Return [x, y] of the center of cell containing provided text 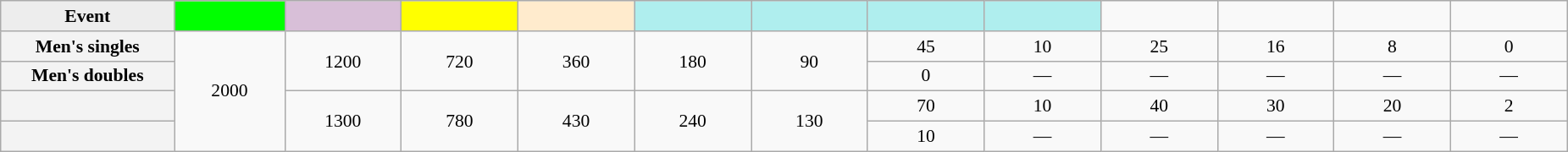
2000 [230, 91]
30 [1276, 106]
240 [693, 122]
20 [1393, 106]
780 [460, 122]
16 [1276, 46]
720 [460, 61]
1200 [343, 61]
Men's singles [88, 46]
70 [926, 106]
130 [809, 122]
430 [576, 122]
360 [576, 61]
45 [926, 46]
90 [809, 61]
1300 [343, 122]
180 [693, 61]
Men's doubles [88, 76]
25 [1159, 46]
Event [88, 16]
8 [1393, 46]
2 [1509, 106]
40 [1159, 106]
